For the text-containing cell, return its midpoint in [X, Y] coordinate format. 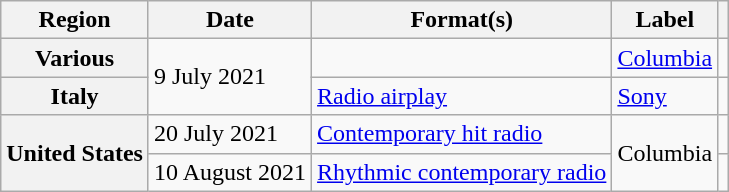
Italy [75, 96]
Region [75, 20]
Sony [665, 96]
Contemporary hit radio [462, 134]
10 August 2021 [230, 172]
9 July 2021 [230, 77]
United States [75, 153]
Radio airplay [462, 96]
Label [665, 20]
Format(s) [462, 20]
20 July 2021 [230, 134]
Various [75, 58]
Date [230, 20]
Rhythmic contemporary radio [462, 172]
